Return the [X, Y] coordinate for the center point of the cell that contains the specified text.  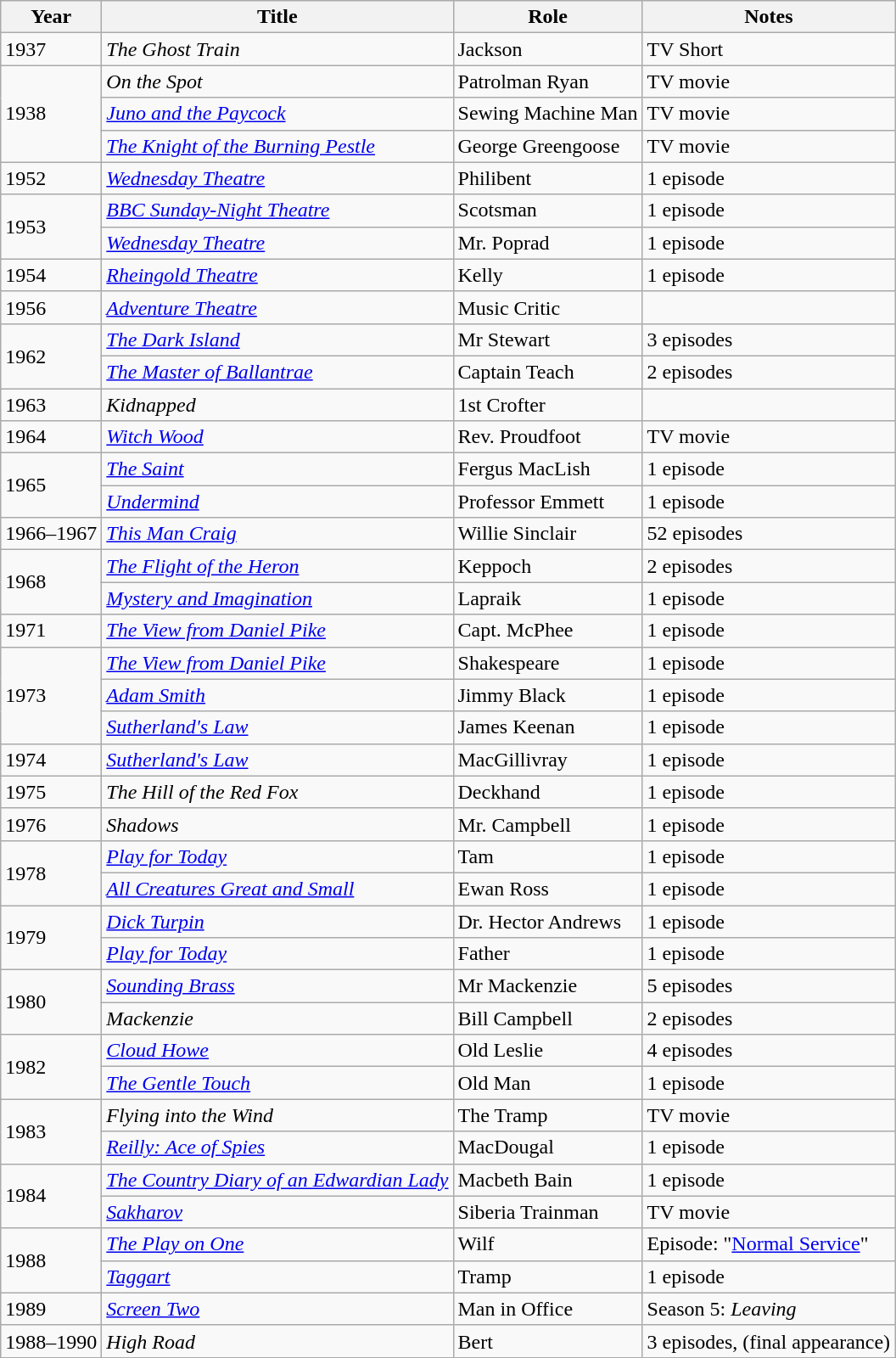
Juno and the Paycock [277, 114]
1973 [51, 695]
1979 [51, 937]
Adventure Theatre [277, 307]
Bill Campbell [548, 1018]
The Knight of the Burning Pestle [277, 146]
Captain Teach [548, 372]
Deckhand [548, 792]
1980 [51, 1002]
Shakespeare [548, 663]
Taggart [277, 1277]
The Tramp [548, 1115]
Mystery and Imagination [277, 598]
5 episodes [769, 986]
Season 5: Leaving [769, 1309]
1974 [51, 760]
3 episodes, (final appearance) [769, 1341]
Kidnapped [277, 405]
Sewing Machine Man [548, 114]
Sakharov [277, 1212]
1978 [51, 873]
Rev. Proudfoot [548, 437]
Dr. Hector Andrews [548, 921]
1968 [51, 582]
Philibent [548, 178]
Lapraik [548, 598]
James Keenan [548, 727]
1988 [51, 1260]
Shadows [277, 824]
Cloud Howe [277, 1051]
1952 [51, 178]
MacGillivray [548, 760]
1982 [51, 1067]
Mr Stewart [548, 339]
BBC Sunday-Night Theatre [277, 210]
MacDougal [548, 1148]
Father [548, 954]
Notes [769, 17]
1953 [51, 227]
Keppoch [548, 566]
The Ghost Train [277, 49]
Patrolman Ryan [548, 81]
Siberia Trainman [548, 1212]
Jackson [548, 49]
Role [548, 17]
The Flight of the Heron [277, 566]
1988–1990 [51, 1341]
1954 [51, 275]
Tramp [548, 1277]
Flying into the Wind [277, 1115]
The Play on One [277, 1244]
Old Leslie [548, 1051]
Ewan Ross [548, 889]
The Dark Island [277, 339]
1937 [51, 49]
Mr Mackenzie [548, 986]
Dick Turpin [277, 921]
Music Critic [548, 307]
1983 [51, 1131]
The Gentle Touch [277, 1083]
1st Crofter [548, 405]
1989 [51, 1309]
Tam [548, 856]
1956 [51, 307]
TV Short [769, 49]
Mr. Poprad [548, 243]
Wilf [548, 1244]
1965 [51, 485]
4 episodes [769, 1051]
Reilly: Ace of Spies [277, 1148]
All Creatures Great and Small [277, 889]
1964 [51, 437]
Rheingold Theatre [277, 275]
Kelly [548, 275]
Episode: "Normal Service" [769, 1244]
Sounding Brass [277, 986]
1984 [51, 1196]
The Saint [277, 469]
Jimmy Black [548, 695]
Professor Emmett [548, 502]
On the Spot [277, 81]
1971 [51, 631]
Witch Wood [277, 437]
1966–1967 [51, 534]
52 episodes [769, 534]
Willie Sinclair [548, 534]
1962 [51, 356]
The Master of Ballantrae [277, 372]
Mr. Campbell [548, 824]
1975 [51, 792]
Adam Smith [277, 695]
Man in Office [548, 1309]
Fergus MacLish [548, 469]
Screen Two [277, 1309]
3 episodes [769, 339]
This Man Craig [277, 534]
Scotsman [548, 210]
1963 [51, 405]
1938 [51, 114]
Macbeth Bain [548, 1180]
The Country Diary of an Edwardian Lady [277, 1180]
Mackenzie [277, 1018]
The Hill of the Red Fox [277, 792]
Capt. McPhee [548, 631]
Old Man [548, 1083]
Undermind [277, 502]
1976 [51, 824]
Title [277, 17]
Bert [548, 1341]
Year [51, 17]
High Road [277, 1341]
George Greengoose [548, 146]
